Extract the [X, Y] coordinate from the center of the cell holding the provided text.  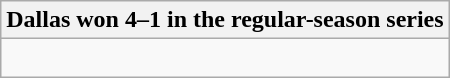
Dallas won 4–1 in the regular-season series [225, 20]
